Return [x, y] of the center of cell containing provided text 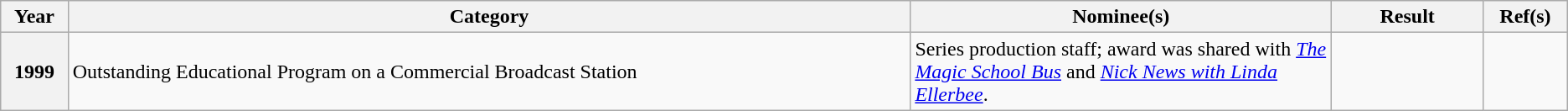
Year [34, 17]
Nominee(s) [1121, 17]
Category [489, 17]
1999 [34, 71]
Ref(s) [1526, 17]
Outstanding Educational Program on a Commercial Broadcast Station [489, 71]
Series production staff; award was shared with The Magic School Bus and Nick News with Linda Ellerbee. [1121, 71]
Result [1407, 17]
